Extract the [x, y] coordinate from the center of the cell holding the provided text.  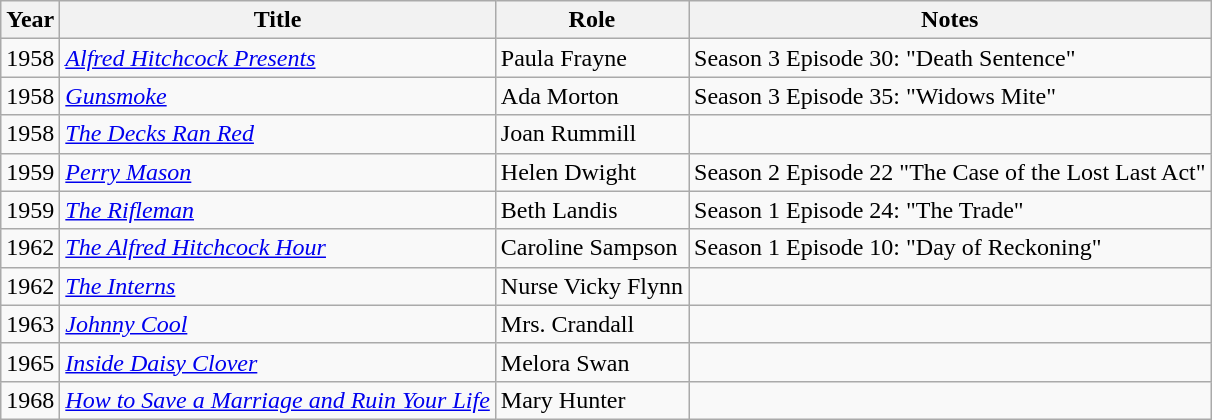
Alfred Hitchcock Presents [278, 58]
Season 1 Episode 10: "Day of Reckoning" [950, 248]
Beth Landis [592, 210]
Ada Morton [592, 96]
Nurse Vicky Flynn [592, 286]
1965 [30, 362]
Mary Hunter [592, 400]
1968 [30, 400]
The Decks Ran Red [278, 134]
The Interns [278, 286]
Helen Dwight [592, 172]
1963 [30, 324]
Gunsmoke [278, 96]
The Alfred Hitchcock Hour [278, 248]
Perry Mason [278, 172]
Title [278, 20]
Caroline Sampson [592, 248]
Johnny Cool [278, 324]
Inside Daisy Clover [278, 362]
Season 2 Episode 22 "The Case of the Lost Last Act" [950, 172]
Mrs. Crandall [592, 324]
Notes [950, 20]
Role [592, 20]
The Rifleman [278, 210]
How to Save a Marriage and Ruin Your Life [278, 400]
Paula Frayne [592, 58]
Melora Swan [592, 362]
Season 1 Episode 24: "The Trade" [950, 210]
Season 3 Episode 30: "Death Sentence" [950, 58]
Year [30, 20]
Joan Rummill [592, 134]
Season 3 Episode 35: "Widows Mite" [950, 96]
